Output the (x, y) coordinate of the center of the cell containing the given text.  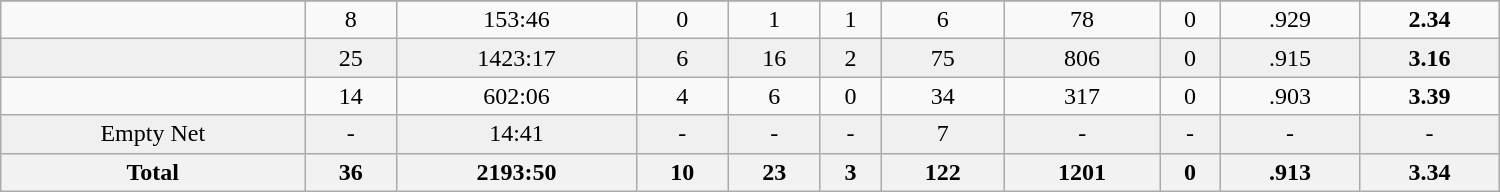
602:06 (516, 96)
Empty Net (153, 134)
4 (682, 96)
Total (153, 172)
3.39 (1430, 96)
75 (943, 58)
14:41 (516, 134)
317 (1082, 96)
153:46 (516, 20)
3 (850, 172)
16 (774, 58)
.903 (1290, 96)
7 (943, 134)
2193:50 (516, 172)
8 (351, 20)
3.34 (1430, 172)
14 (351, 96)
1201 (1082, 172)
.929 (1290, 20)
2 (850, 58)
36 (351, 172)
10 (682, 172)
122 (943, 172)
.915 (1290, 58)
78 (1082, 20)
3.16 (1430, 58)
806 (1082, 58)
23 (774, 172)
34 (943, 96)
1423:17 (516, 58)
25 (351, 58)
.913 (1290, 172)
2.34 (1430, 20)
